Detect which cell encompasses the target text, then output its (X, Y) center coordinate. 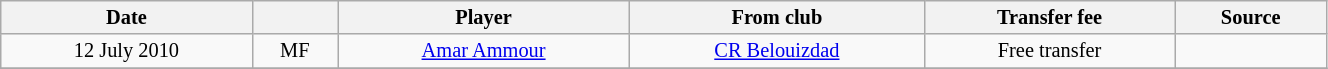
Amar Ammour (484, 51)
MF (295, 51)
Transfer fee (1050, 17)
Source (1251, 17)
Player (484, 17)
From club (778, 17)
Date (126, 17)
12 July 2010 (126, 51)
CR Belouizdad (778, 51)
Free transfer (1050, 51)
